Detect which cell encompasses the target text, then output its (x, y) center coordinate. 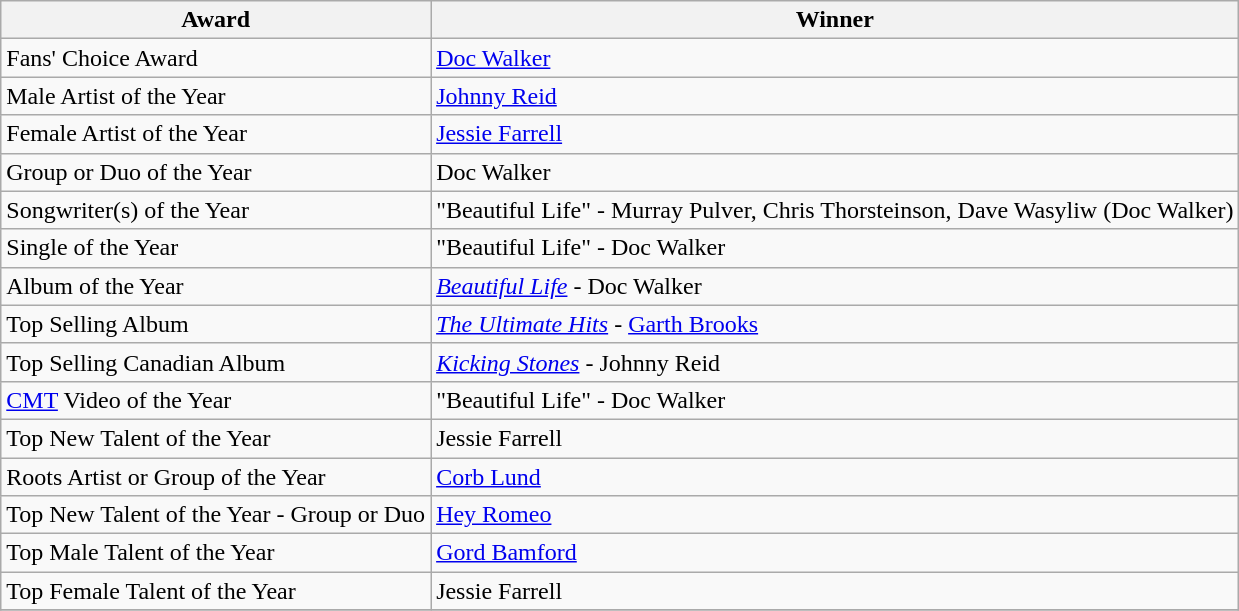
Top Male Talent of the Year (216, 553)
Songwriter(s) of the Year (216, 210)
Fans' Choice Award (216, 58)
Top New Talent of the Year (216, 438)
Top Selling Canadian Album (216, 362)
The Ultimate Hits - Garth Brooks (835, 324)
Johnny Reid (835, 96)
Kicking Stones - Johnny Reid (835, 362)
"Beautiful Life" - Murray Pulver, Chris Thorsteinson, Dave Wasyliw (Doc Walker) (835, 210)
Roots Artist or Group of the Year (216, 477)
Album of the Year (216, 286)
Beautiful Life - Doc Walker (835, 286)
Female Artist of the Year (216, 134)
Male Artist of the Year (216, 96)
Single of the Year (216, 248)
Top New Talent of the Year - Group or Duo (216, 515)
Corb Lund (835, 477)
Group or Duo of the Year (216, 172)
CMT Video of the Year (216, 400)
Winner (835, 20)
Award (216, 20)
Top Selling Album (216, 324)
Gord Bamford (835, 553)
Top Female Talent of the Year (216, 591)
Hey Romeo (835, 515)
